Return (x, y) of the center of cell containing provided text 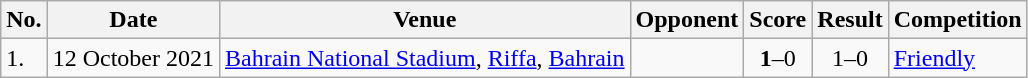
Result (850, 20)
Venue (426, 20)
Bahrain National Stadium, Riffa, Bahrain (426, 58)
Competition (958, 20)
1. (24, 58)
Friendly (958, 58)
Score (778, 20)
No. (24, 20)
Date (133, 20)
Opponent (687, 20)
12 October 2021 (133, 58)
